Identify which cell holds the provided text, then report its (x, y) central coordinate. 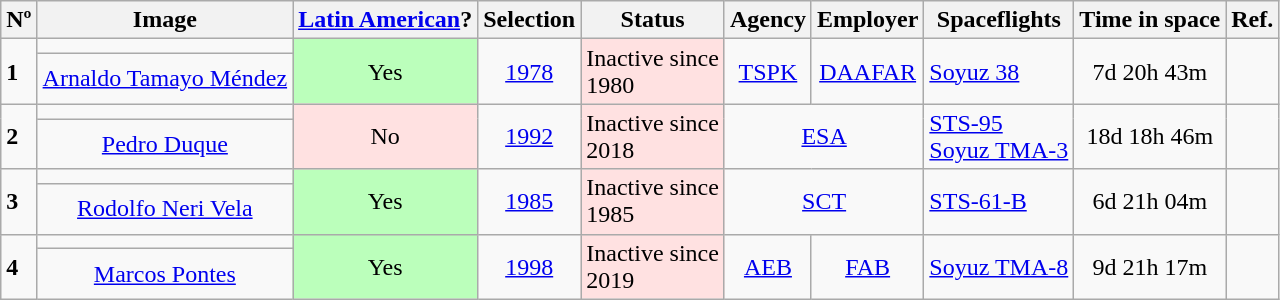
1992 (530, 136)
STS-95 Soyuz TMA-3 (999, 136)
1998 (530, 266)
Arnaldo Tamayo Méndez (165, 78)
Inactive since1980 (653, 72)
TSPK (768, 72)
ESA (824, 136)
AEB (768, 266)
Nº (19, 20)
Soyuz 38 (999, 72)
Inactive since2018 (653, 136)
2 (19, 136)
3 (19, 202)
Soyuz TMA-8 (999, 266)
Agency (768, 20)
4 (19, 266)
9d 21h 17m (1150, 266)
STS-61-B (999, 202)
1978 (530, 72)
Pedro Duque (165, 144)
Time in space (1150, 20)
Marcos Pontes (165, 274)
No (386, 136)
7d 20h 43m (1150, 72)
18d 18h 46m (1150, 136)
Spaceflights (999, 20)
Inactive since1985 (653, 202)
DAAFAR (867, 72)
SCT (824, 202)
1 (19, 72)
Ref. (1252, 20)
6d 21h 04m (1150, 202)
Inactive since2019 (653, 266)
Status (653, 20)
FAB (867, 266)
Employer (867, 20)
Rodolfo Neri Vela (165, 209)
1985 (530, 202)
Selection (530, 20)
Latin American? (386, 20)
Image (165, 20)
